Return [x, y] of the center of cell containing provided text 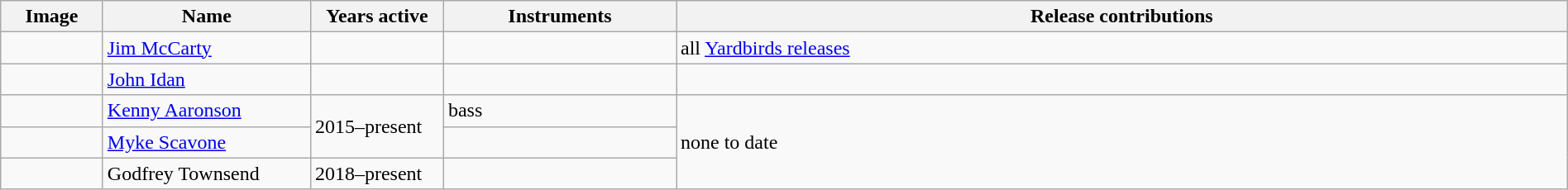
Jim McCarty [207, 48]
2015–present [377, 126]
Godfrey Townsend [207, 173]
Myke Scavone [207, 142]
2018–present [377, 173]
none to date [1122, 142]
all Yardbirds releases [1122, 48]
John Idan [207, 79]
Image [52, 17]
Kenny Aaronson [207, 111]
Name [207, 17]
Release contributions [1122, 17]
bass [559, 111]
Instruments [559, 17]
Years active [377, 17]
